Capture the cell that displays the provided text and extract its (X, Y) central coordinate. 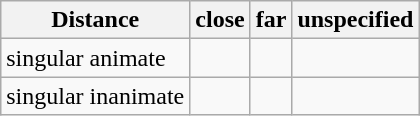
Distance (96, 20)
singular animate (96, 58)
singular inanimate (96, 96)
unspecified (356, 20)
far (271, 20)
close (220, 20)
